Determine the (X, Y) coordinate at the center of the cell enclosing the given text.  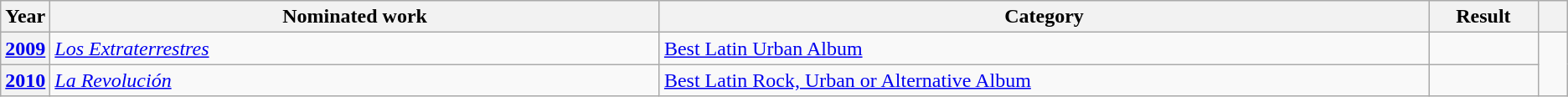
Los Extraterrestres (355, 48)
Category (1044, 17)
Best Latin Urban Album (1044, 48)
2009 (25, 48)
Year (25, 17)
La Revolución (355, 80)
Result (1484, 17)
2010 (25, 80)
Nominated work (355, 17)
Best Latin Rock, Urban or Alternative Album (1044, 80)
